From the cell containing the given text, extract its center point as (x, y) coordinate. 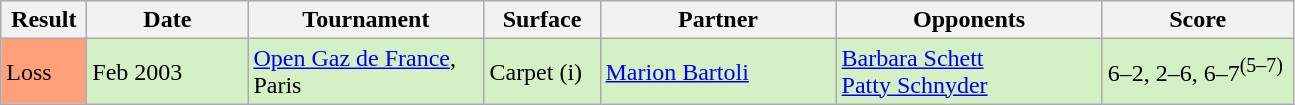
6–2, 2–6, 6–7(5–7) (1198, 72)
Barbara Schett Patty Schnyder (969, 72)
Feb 2003 (168, 72)
Surface (542, 20)
Result (44, 20)
Partner (718, 20)
Loss (44, 72)
Date (168, 20)
Opponents (969, 20)
Tournament (366, 20)
Score (1198, 20)
Carpet (i) (542, 72)
Open Gaz de France, Paris (366, 72)
Marion Bartoli (718, 72)
